Scan for the cell matching the given text and deliver its (X, Y) coordinate at center. 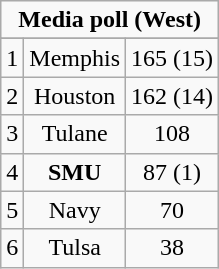
Navy (75, 210)
87 (1) (172, 172)
3 (12, 134)
6 (12, 248)
4 (12, 172)
38 (172, 248)
Media poll (West) (110, 20)
1 (12, 58)
Memphis (75, 58)
Houston (75, 96)
Tulane (75, 134)
5 (12, 210)
162 (14) (172, 96)
165 (15) (172, 58)
SMU (75, 172)
108 (172, 134)
Tulsa (75, 248)
2 (12, 96)
70 (172, 210)
